Return the (X, Y) coordinate for the center point of the cell that contains the specified text.  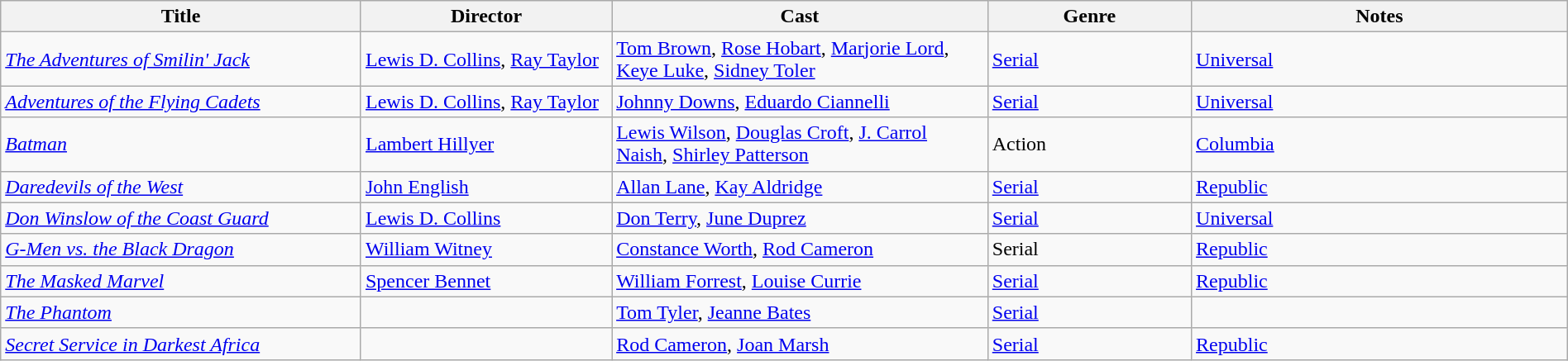
Secret Service in Darkest Africa (181, 344)
The Adventures of Smilin' Jack (181, 59)
John English (486, 187)
G-Men vs. the Black Dragon (181, 249)
The Phantom (181, 312)
Tom Tyler, Jeanne Bates (801, 312)
Don Winslow of the Coast Guard (181, 218)
Daredevils of the West (181, 187)
Rod Cameron, Joan Marsh (801, 344)
Title (181, 17)
Don Terry, June Duprez (801, 218)
Adventures of the Flying Cadets (181, 102)
Genre (1089, 17)
Action (1089, 144)
Notes (1379, 17)
Tom Brown, Rose Hobart, Marjorie Lord, Keye Luke, Sidney Toler (801, 59)
Constance Worth, Rod Cameron (801, 249)
William Forrest, Louise Currie (801, 281)
Batman (181, 144)
The Masked Marvel (181, 281)
William Witney (486, 249)
Allan Lane, Kay Aldridge (801, 187)
Cast (801, 17)
Lewis D. Collins (486, 218)
Columbia (1379, 144)
Johnny Downs, Eduardo Ciannelli (801, 102)
Lewis Wilson, Douglas Croft, J. Carrol Naish, Shirley Patterson (801, 144)
Spencer Bennet (486, 281)
Director (486, 17)
Lambert Hillyer (486, 144)
